Scan for the cell matching the given text and deliver its (X, Y) coordinate at center. 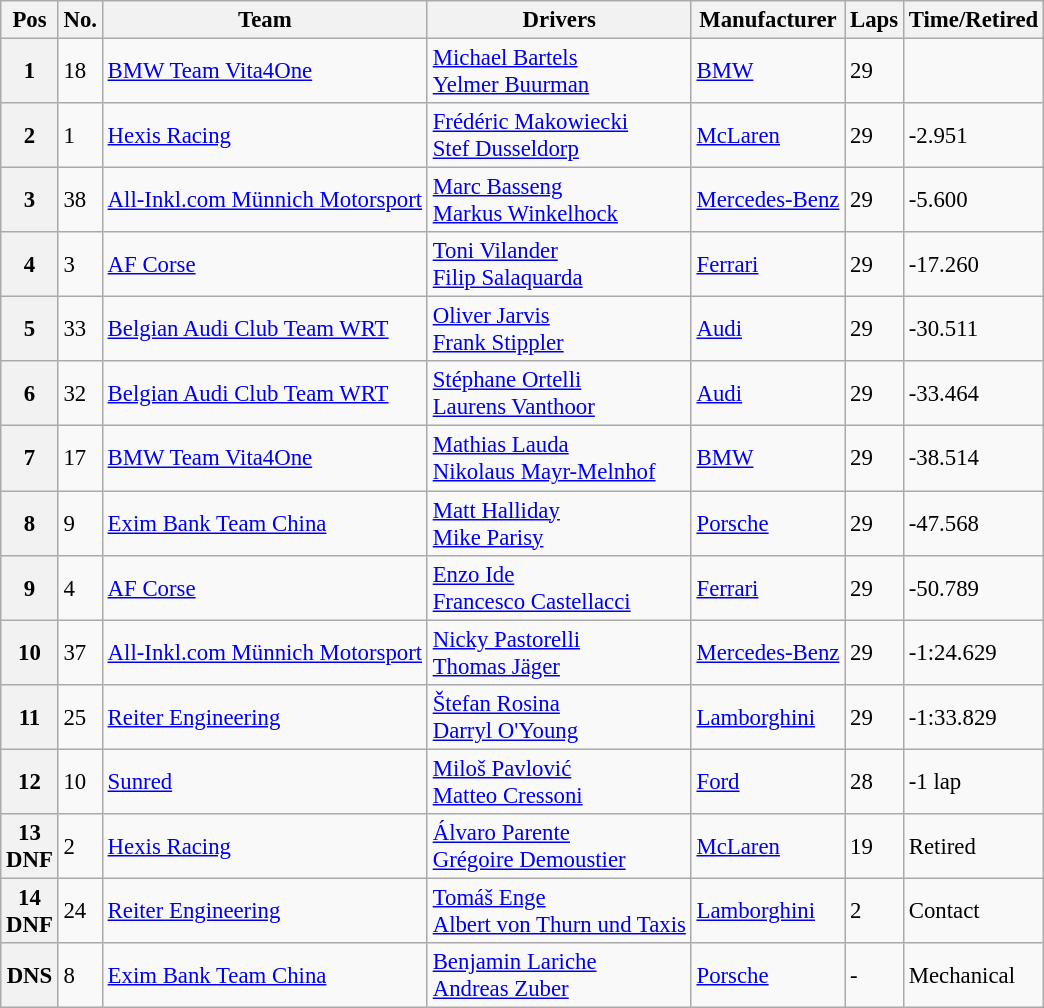
-33.464 (973, 394)
Pos (30, 20)
- (874, 976)
17 (80, 458)
Mathias Lauda Nikolaus Mayr-Melnhof (559, 458)
13DNF (30, 846)
Miloš Pavlović Matteo Cressoni (559, 782)
No. (80, 20)
38 (80, 200)
12 (30, 782)
Manufacturer (768, 20)
18 (80, 72)
-1:24.629 (973, 652)
Drivers (559, 20)
Time/Retired (973, 20)
DNS (30, 976)
6 (30, 394)
Toni Vilander Filip Salaquarda (559, 264)
Mechanical (973, 976)
-47.568 (973, 524)
32 (80, 394)
Ford (768, 782)
-1:33.829 (973, 716)
-38.514 (973, 458)
24 (80, 910)
-2.951 (973, 136)
5 (30, 330)
-5.600 (973, 200)
Nicky Pastorelli Thomas Jäger (559, 652)
-30.511 (973, 330)
-1 lap (973, 782)
-17.260 (973, 264)
Enzo Ide Francesco Castellacci (559, 588)
25 (80, 716)
Marc Basseng Markus Winkelhock (559, 200)
Oliver Jarvis Frank Stippler (559, 330)
Benjamin Lariche Andreas Zuber (559, 976)
Sunred (264, 782)
14DNF (30, 910)
Retired (973, 846)
33 (80, 330)
Team (264, 20)
Frédéric Makowiecki Stef Dusseldorp (559, 136)
Laps (874, 20)
37 (80, 652)
Tomáš Enge Albert von Thurn und Taxis (559, 910)
Contact (973, 910)
11 (30, 716)
Stéphane Ortelli Laurens Vanthoor (559, 394)
7 (30, 458)
Štefan Rosina Darryl O'Young (559, 716)
Álvaro Parente Grégoire Demoustier (559, 846)
28 (874, 782)
Michael Bartels Yelmer Buurman (559, 72)
Matt Halliday Mike Parisy (559, 524)
-50.789 (973, 588)
19 (874, 846)
